Find where the given text appears and provide that cell's center as (x, y) coordinate. 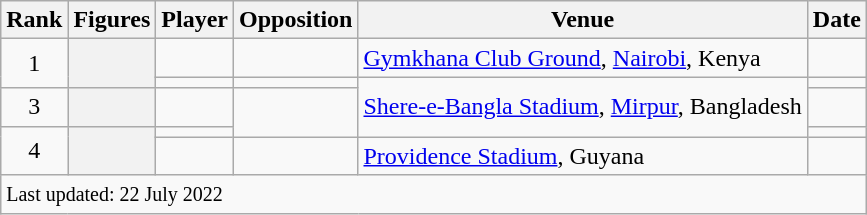
Date (836, 20)
Rank (34, 20)
Figures (112, 20)
Venue (582, 20)
Player (195, 20)
4 (34, 150)
3 (34, 107)
Opposition (296, 20)
Providence Stadium, Guyana (582, 156)
Gymkhana Club Ground, Nairobi, Kenya (582, 58)
Shere-e-Bangla Stadium, Mirpur, Bangladesh (582, 107)
1 (34, 64)
Last updated: 22 July 2022 (434, 194)
